Return [x, y] of the center of cell containing provided text 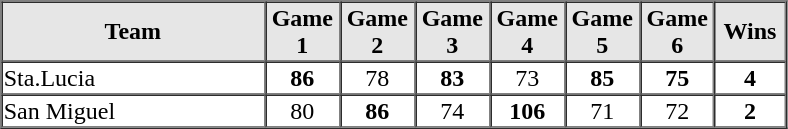
71 [602, 110]
2 [750, 110]
85 [602, 78]
Team [133, 32]
Game 6 [678, 32]
Game 2 [378, 32]
Game 3 [452, 32]
80 [302, 110]
San Miguel [133, 110]
73 [528, 78]
75 [678, 78]
Game 5 [602, 32]
Game 1 [302, 32]
83 [452, 78]
78 [378, 78]
4 [750, 78]
106 [528, 110]
72 [678, 110]
Sta.Lucia [133, 78]
Wins [750, 32]
74 [452, 110]
Game 4 [528, 32]
